Return the (X, Y) coordinate for the center point of the cell that contains the specified text.  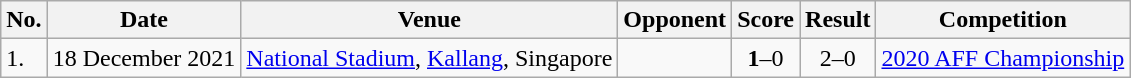
National Stadium, Kallang, Singapore (430, 58)
Opponent (675, 20)
1–0 (766, 58)
Score (766, 20)
2020 AFF Championship (1003, 58)
Date (144, 20)
Result (838, 20)
No. (24, 20)
1. (24, 58)
18 December 2021 (144, 58)
Competition (1003, 20)
2–0 (838, 58)
Venue (430, 20)
